Determine the (x, y) coordinate at the center of the cell enclosing the given text.  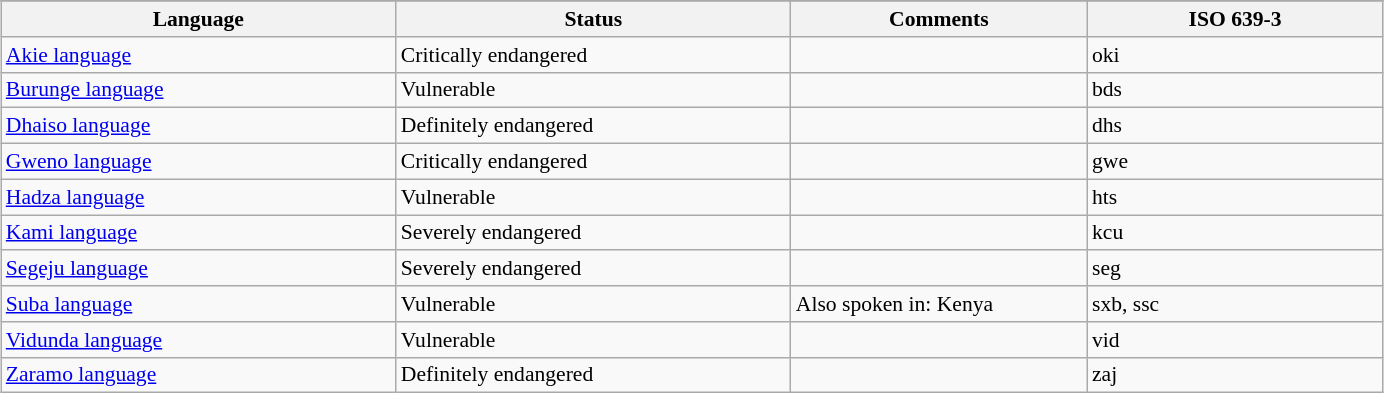
Burunge language (198, 90)
Gweno language (198, 161)
vid (1235, 339)
dhs (1235, 126)
ISO 639-3 (1235, 19)
hts (1235, 197)
Also spoken in: Kenya (939, 304)
Vidunda language (198, 339)
Zaramo language (198, 375)
Status (594, 19)
zaj (1235, 375)
Akie language (198, 54)
Dhaiso language (198, 126)
bds (1235, 90)
Suba language (198, 304)
Comments (939, 19)
kcu (1235, 232)
Segeju language (198, 268)
Language (198, 19)
Kami language (198, 232)
sxb, ssc (1235, 304)
gwe (1235, 161)
seg (1235, 268)
oki (1235, 54)
Hadza language (198, 197)
